Determine the [x, y] coordinate at the center of the cell enclosing the given text.  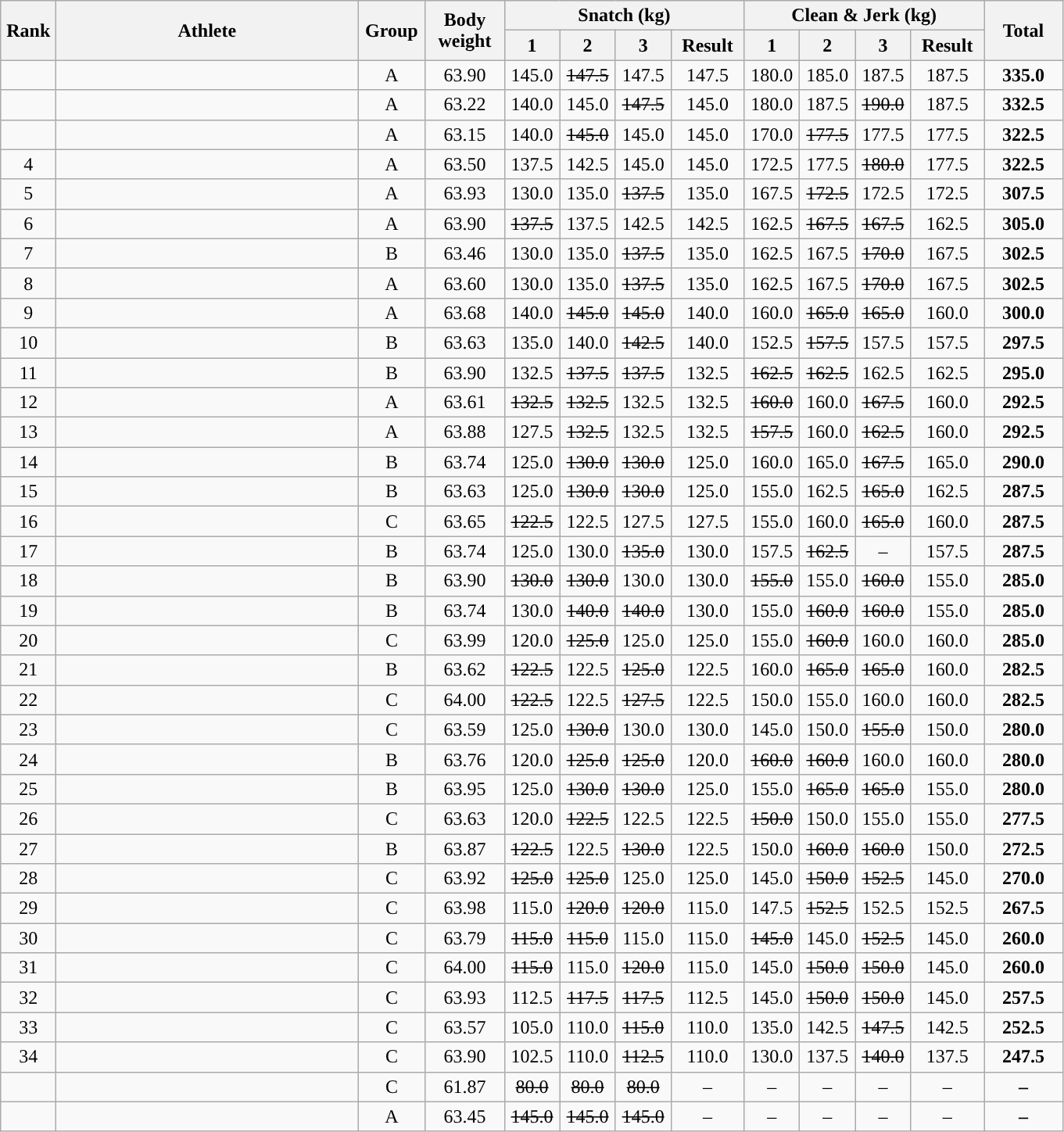
16 [28, 521]
19 [28, 611]
63.68 [464, 313]
24 [28, 759]
13 [28, 432]
Total [1023, 30]
15 [28, 492]
11 [28, 373]
25 [28, 789]
Rank [28, 30]
63.22 [464, 105]
7 [28, 253]
29 [28, 908]
8 [28, 283]
5 [28, 194]
63.99 [464, 640]
9 [28, 313]
105.0 [532, 1027]
190.0 [883, 105]
247.5 [1023, 1057]
28 [28, 879]
63.76 [464, 759]
22 [28, 700]
26 [28, 819]
63.59 [464, 729]
33 [28, 1027]
335.0 [1023, 75]
34 [28, 1057]
295.0 [1023, 373]
252.5 [1023, 1027]
63.98 [464, 908]
63.60 [464, 283]
12 [28, 403]
10 [28, 342]
18 [28, 581]
63.46 [464, 253]
63.79 [464, 938]
63.45 [464, 1116]
305.0 [1023, 224]
63.95 [464, 789]
272.5 [1023, 848]
6 [28, 224]
63.65 [464, 521]
Group [392, 30]
102.5 [532, 1057]
63.57 [464, 1027]
61.87 [464, 1087]
Athlete [207, 30]
23 [28, 729]
332.5 [1023, 105]
Snatch (kg) [624, 16]
63.61 [464, 403]
Body weight [464, 30]
14 [28, 462]
185.0 [827, 75]
63.87 [464, 848]
30 [28, 938]
21 [28, 670]
297.5 [1023, 342]
31 [28, 968]
290.0 [1023, 462]
27 [28, 848]
257.5 [1023, 998]
277.5 [1023, 819]
270.0 [1023, 879]
Clean & Jerk (kg) [865, 16]
267.5 [1023, 908]
63.50 [464, 164]
63.92 [464, 879]
63.62 [464, 670]
307.5 [1023, 194]
63.88 [464, 432]
32 [28, 998]
4 [28, 164]
300.0 [1023, 313]
17 [28, 551]
63.15 [464, 134]
20 [28, 640]
